From the cell containing the given text, extract its center point as [X, Y] coordinate. 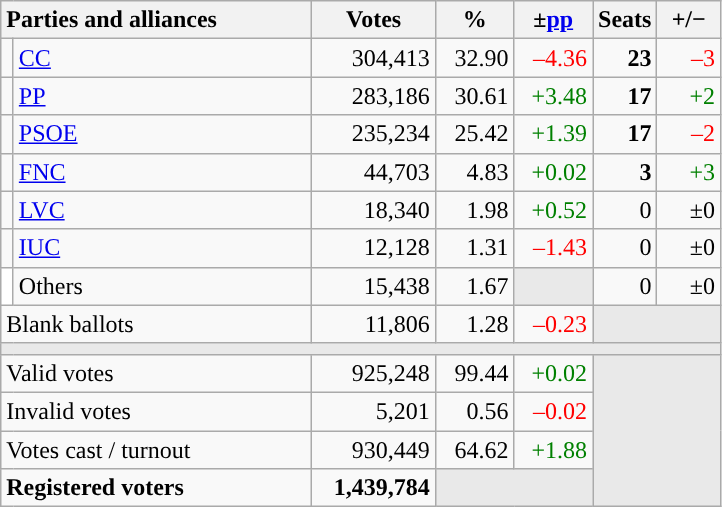
+0.52 [554, 210]
% [474, 20]
12,128 [374, 248]
FNC [162, 172]
Parties and alliances [156, 20]
0.56 [474, 411]
5,201 [374, 411]
IUC [162, 248]
1.67 [474, 286]
925,248 [374, 373]
–2 [689, 134]
15,438 [374, 286]
44,703 [374, 172]
235,234 [374, 134]
23 [624, 58]
11,806 [374, 324]
LVC [162, 210]
304,413 [374, 58]
Others [162, 286]
–3 [689, 58]
Registered voters [156, 488]
Votes [374, 20]
30.61 [474, 96]
4.83 [474, 172]
CC [162, 58]
Valid votes [156, 373]
+1.88 [554, 449]
1.98 [474, 210]
–0.02 [554, 411]
Seats [624, 20]
Blank ballots [156, 324]
283,186 [374, 96]
PP [162, 96]
+/− [689, 20]
930,449 [374, 449]
–1.43 [554, 248]
18,340 [374, 210]
1.28 [474, 324]
±pp [554, 20]
3 [624, 172]
Invalid votes [156, 411]
+3 [689, 172]
32.90 [474, 58]
99.44 [474, 373]
+1.39 [554, 134]
+3.48 [554, 96]
–0.23 [554, 324]
+2 [689, 96]
PSOE [162, 134]
1.31 [474, 248]
–4.36 [554, 58]
64.62 [474, 449]
1,439,784 [374, 488]
25.42 [474, 134]
Votes cast / turnout [156, 449]
